Determine the (X, Y) coordinate at the center of the cell enclosing the given text.  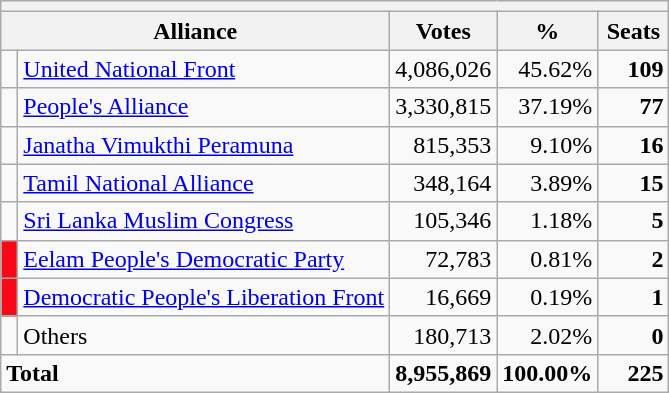
16 (634, 145)
3,330,815 (444, 107)
Sri Lanka Muslim Congress (204, 221)
United National Front (204, 69)
Eelam People's Democratic Party (204, 259)
100.00% (548, 373)
People's Alliance (204, 107)
2 (634, 259)
180,713 (444, 335)
0.81% (548, 259)
Others (204, 335)
225 (634, 373)
348,164 (444, 183)
4,086,026 (444, 69)
2.02% (548, 335)
Seats (634, 31)
0 (634, 335)
5 (634, 221)
109 (634, 69)
1.18% (548, 221)
% (548, 31)
Tamil National Alliance (204, 183)
Total (196, 373)
16,669 (444, 297)
Votes (444, 31)
Democratic People's Liberation Front (204, 297)
1 (634, 297)
37.19% (548, 107)
8,955,869 (444, 373)
105,346 (444, 221)
0.19% (548, 297)
815,353 (444, 145)
77 (634, 107)
9.10% (548, 145)
45.62% (548, 69)
Janatha Vimukthi Peramuna (204, 145)
15 (634, 183)
72,783 (444, 259)
3.89% (548, 183)
Alliance (196, 31)
